Scan for the cell matching the given text and deliver its [X, Y] coordinate at center. 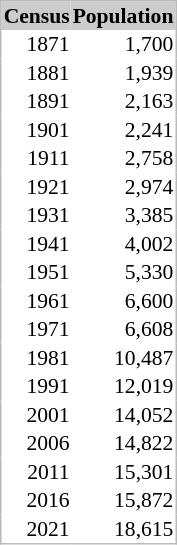
Census [36, 16]
1951 [36, 272]
2001 [36, 414]
1881 [36, 72]
2021 [36, 528]
2,241 [124, 130]
3,385 [124, 215]
1901 [36, 130]
10,487 [124, 358]
2011 [36, 472]
1931 [36, 215]
1,939 [124, 72]
1921 [36, 186]
6,608 [124, 329]
12,019 [124, 386]
15,872 [124, 500]
2006 [36, 443]
2,974 [124, 186]
1961 [36, 300]
1981 [36, 358]
2016 [36, 500]
1991 [36, 386]
15,301 [124, 472]
4,002 [124, 244]
1971 [36, 329]
14,052 [124, 414]
18,615 [124, 528]
Population [124, 16]
1,700 [124, 44]
1891 [36, 101]
2,758 [124, 158]
6,600 [124, 300]
1911 [36, 158]
2,163 [124, 101]
1871 [36, 44]
1941 [36, 244]
5,330 [124, 272]
14,822 [124, 443]
